Search for the cell housing the specified text and yield its (x, y) center coordinate. 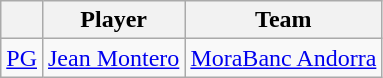
MoraBanc Andorra (284, 58)
Jean Montero (113, 58)
Team (284, 20)
PG (22, 58)
Player (113, 20)
